Return the (x, y) coordinate for the center point of the cell that contains the specified text.  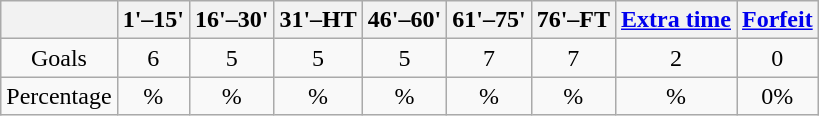
76'–FT (573, 20)
Extra time (676, 20)
Goals (59, 58)
2 (676, 58)
0 (778, 58)
1'–15' (153, 20)
6 (153, 58)
Forfeit (778, 20)
Percentage (59, 96)
61'–75' (489, 20)
16'–30' (231, 20)
31'–HT (318, 20)
0% (778, 96)
46'–60' (404, 20)
